Determine the [x, y] coordinate at the center of the cell enclosing the given text.  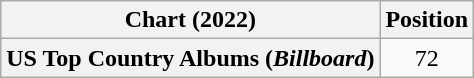
Position [427, 20]
72 [427, 58]
US Top Country Albums (Billboard) [190, 58]
Chart (2022) [190, 20]
